From the cell containing the given text, extract its center point as (X, Y) coordinate. 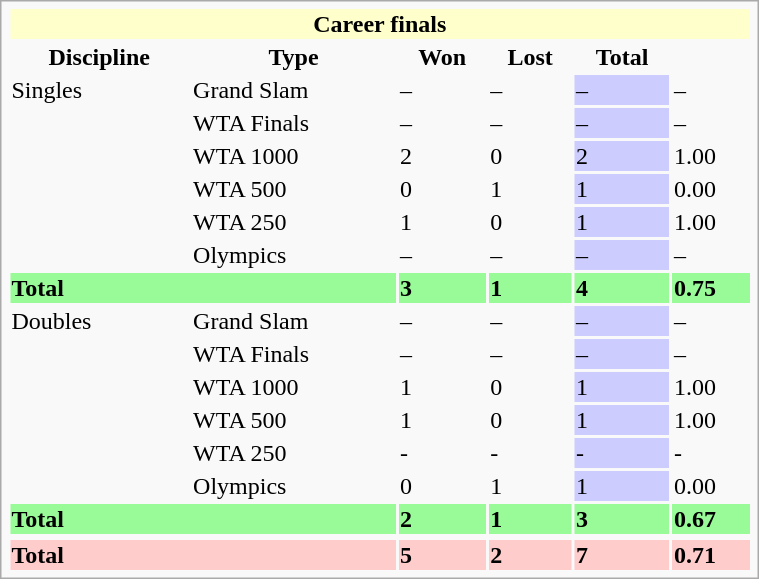
0.75 (712, 288)
0.71 (712, 555)
Career finals (380, 24)
Type (294, 57)
Discipline (100, 57)
Singles (100, 172)
Won (442, 57)
7 (622, 555)
4 (622, 288)
Lost (530, 57)
0.67 (712, 519)
Doubles (100, 404)
5 (442, 555)
